Extract the (X, Y) coordinate from the center of the cell holding the provided text.  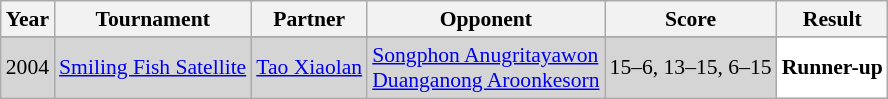
Score (691, 19)
Partner (309, 19)
Year (28, 19)
Opponent (486, 19)
2004 (28, 68)
Songphon Anugritayawon Duanganong Aroonkesorn (486, 68)
Tournament (152, 19)
Runner-up (832, 68)
Smiling Fish Satellite (152, 68)
15–6, 13–15, 6–15 (691, 68)
Tao Xiaolan (309, 68)
Result (832, 19)
